Scan for the cell matching the given text and deliver its (x, y) coordinate at center. 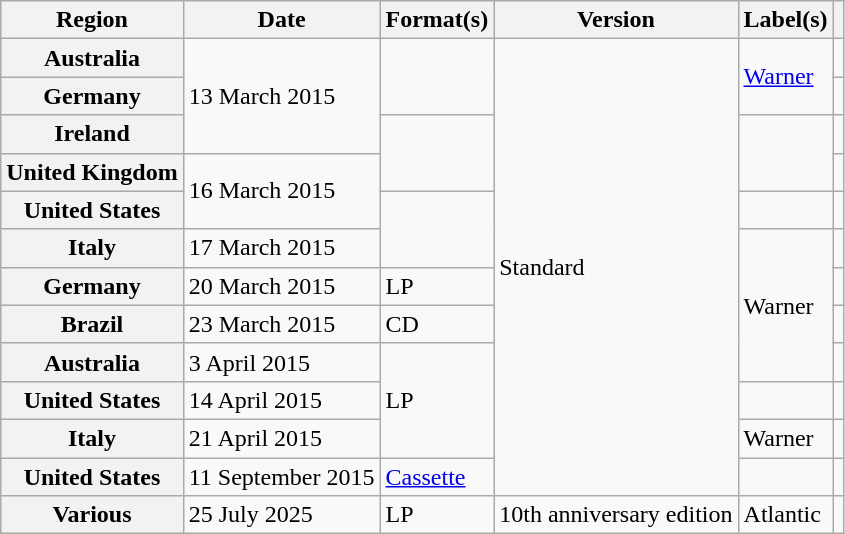
Format(s) (437, 20)
13 March 2015 (282, 96)
16 March 2015 (282, 191)
10th anniversary edition (616, 515)
21 April 2015 (282, 438)
23 March 2015 (282, 324)
Date (282, 20)
Various (92, 515)
14 April 2015 (282, 400)
Cassette (437, 477)
Region (92, 20)
Version (616, 20)
17 March 2015 (282, 248)
Label(s) (786, 20)
25 July 2025 (282, 515)
20 March 2015 (282, 286)
Atlantic (786, 515)
11 September 2015 (282, 477)
Standard (616, 268)
United Kingdom (92, 172)
CD (437, 324)
Brazil (92, 324)
Ireland (92, 134)
3 April 2015 (282, 362)
